Search for the cell housing the specified text and yield its [X, Y] center coordinate. 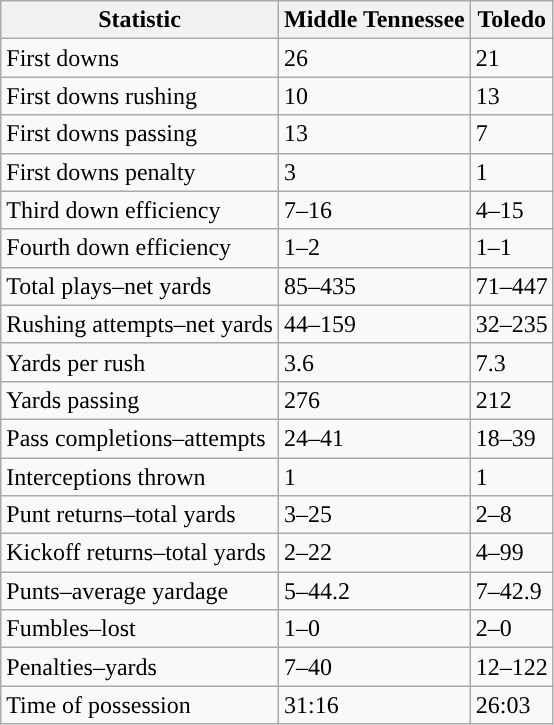
1–0 [374, 629]
7.3 [512, 362]
1–2 [374, 248]
Total plays–net yards [140, 286]
Pass completions–attempts [140, 438]
Yards per rush [140, 362]
Kickoff returns–total yards [140, 553]
Statistic [140, 20]
First downs penalty [140, 172]
21 [512, 58]
Yards passing [140, 400]
7–16 [374, 210]
32–235 [512, 324]
4–15 [512, 210]
Fourth down efficiency [140, 248]
Middle Tennessee [374, 20]
Penalties–yards [140, 667]
85–435 [374, 286]
3–25 [374, 515]
3.6 [374, 362]
3 [374, 172]
Punts–average yardage [140, 591]
26 [374, 58]
212 [512, 400]
2–8 [512, 515]
First downs [140, 58]
Fumbles–lost [140, 629]
5–44.2 [374, 591]
276 [374, 400]
31:16 [374, 705]
2–0 [512, 629]
4–99 [512, 553]
Rushing attempts–net yards [140, 324]
26:03 [512, 705]
10 [374, 96]
71–447 [512, 286]
7 [512, 134]
First downs rushing [140, 96]
12–122 [512, 667]
2–22 [374, 553]
7–40 [374, 667]
18–39 [512, 438]
7–42.9 [512, 591]
Toledo [512, 20]
1–1 [512, 248]
44–159 [374, 324]
24–41 [374, 438]
Punt returns–total yards [140, 515]
Time of possession [140, 705]
Interceptions thrown [140, 477]
Third down efficiency [140, 210]
First downs passing [140, 134]
